Output the (X, Y) coordinate of the center of the cell containing the given text.  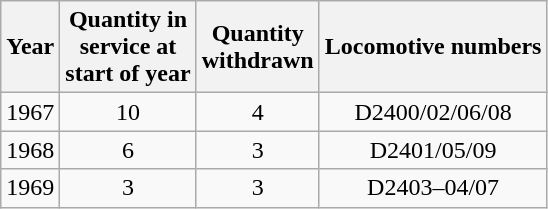
D2401/05/09 (433, 150)
10 (128, 112)
Quantitywithdrawn (258, 47)
1969 (30, 188)
D2400/02/06/08 (433, 112)
1967 (30, 112)
4 (258, 112)
D2403–04/07 (433, 188)
1968 (30, 150)
Quantity inservice atstart of year (128, 47)
Year (30, 47)
Locomotive numbers (433, 47)
6 (128, 150)
